Output the (x, y) coordinate of the center of the cell containing the given text.  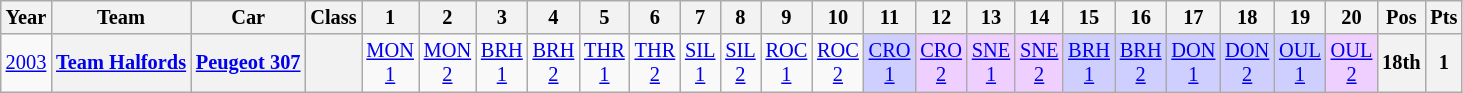
ROC1 (787, 63)
CRO1 (890, 63)
14 (1039, 17)
DON1 (1193, 63)
20 (1352, 17)
2 (448, 17)
10 (838, 17)
MON2 (448, 63)
THR2 (655, 63)
DON2 (1247, 63)
3 (502, 17)
13 (991, 17)
11 (890, 17)
8 (740, 17)
Class (333, 17)
ROC2 (838, 63)
SIL2 (740, 63)
CRO2 (941, 63)
Pts (1444, 17)
17 (1193, 17)
OUL2 (1352, 63)
SNE2 (1039, 63)
4 (554, 17)
THR1 (604, 63)
Car (248, 17)
Team (121, 17)
6 (655, 17)
19 (1300, 17)
Year (26, 17)
16 (1141, 17)
2003 (26, 63)
7 (700, 17)
9 (787, 17)
18 (1247, 17)
SNE1 (991, 63)
MON1 (390, 63)
OUL1 (1300, 63)
15 (1089, 17)
SIL1 (700, 63)
Peugeot 307 (248, 63)
Team Halfords (121, 63)
5 (604, 17)
Pos (1401, 17)
12 (941, 17)
18th (1401, 63)
